Capture the cell that displays the provided text and extract its (X, Y) central coordinate. 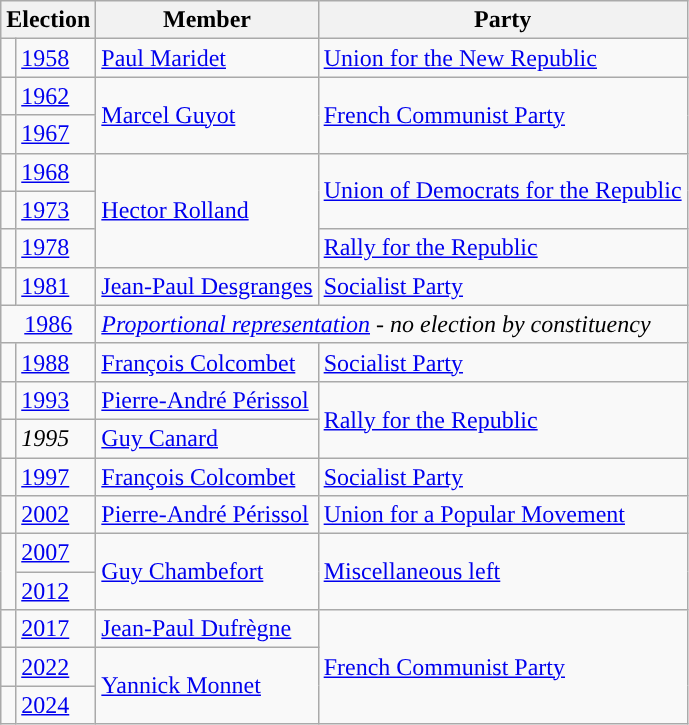
Marcel Guyot (207, 115)
Election (48, 20)
Union for the New Republic (502, 58)
Proportional representation - no election by constituency (392, 324)
2022 (56, 667)
Yannick Monnet (207, 686)
1973 (56, 210)
1997 (56, 477)
Member (207, 20)
Union for a Popular Movement (502, 515)
1968 (56, 172)
1981 (56, 286)
2002 (56, 515)
Hector Rolland (207, 210)
1995 (56, 438)
2024 (56, 705)
1986 (48, 324)
1962 (56, 96)
2012 (56, 591)
1958 (56, 58)
Jean-Paul Desgranges (207, 286)
Jean-Paul Dufrègne (207, 629)
Party (502, 20)
2007 (56, 553)
1988 (56, 362)
Union of Democrats for the Republic (502, 191)
Paul Maridet (207, 58)
2017 (56, 629)
Guy Chambefort (207, 572)
Miscellaneous left (502, 572)
1978 (56, 248)
Guy Canard (207, 438)
1967 (56, 134)
1993 (56, 400)
